From the cell containing the given text, extract its center point as (X, Y) coordinate. 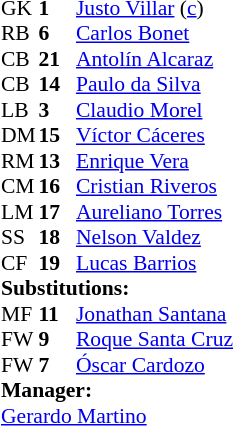
Cristian Riveros (154, 187)
Nelson Valdez (154, 237)
Claudio Morel (154, 110)
21 (57, 59)
DM (20, 135)
Carlos Bonet (154, 33)
Víctor Cáceres (154, 135)
CF (20, 263)
Enrique Vera (154, 161)
Substitutions: (117, 289)
18 (57, 237)
Óscar Cardozo (154, 365)
Aureliano Torres (154, 212)
11 (57, 314)
16 (57, 187)
17 (57, 212)
RM (20, 161)
Paulo da Silva (154, 85)
Jonathan Santana (154, 314)
9 (57, 339)
MF (20, 314)
7 (57, 365)
Antolín Alcaraz (154, 59)
LB (20, 110)
RB (20, 33)
Roque Santa Cruz (154, 339)
6 (57, 33)
Manager: (117, 391)
SS (20, 237)
19 (57, 263)
Lucas Barrios (154, 263)
13 (57, 161)
CM (20, 187)
15 (57, 135)
LM (20, 212)
14 (57, 85)
3 (57, 110)
